Return (X, Y) of the center of cell containing provided text 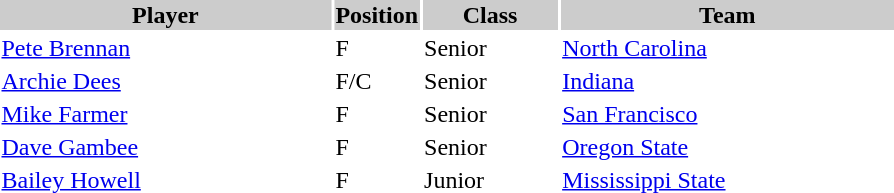
Archie Dees (166, 81)
Team (728, 15)
Position (377, 15)
Indiana (728, 81)
Mike Farmer (166, 114)
San Francisco (728, 114)
North Carolina (728, 48)
Oregon State (728, 147)
F/C (377, 81)
Pete Brennan (166, 48)
Dave Gambee (166, 147)
Player (166, 15)
Class (490, 15)
